Extract the [x, y] coordinate from the center of the cell holding the provided text.  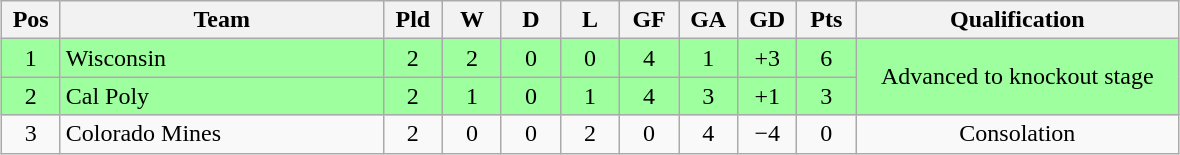
Pos [30, 20]
Wisconsin [222, 58]
Consolation [1018, 134]
W [472, 20]
6 [826, 58]
+3 [768, 58]
L [590, 20]
GD [768, 20]
Team [222, 20]
+1 [768, 96]
GF [650, 20]
−4 [768, 134]
Pts [826, 20]
GA [708, 20]
D [530, 20]
Colorado Mines [222, 134]
Qualification [1018, 20]
Advanced to knockout stage [1018, 77]
Pld [412, 20]
Cal Poly [222, 96]
